Locate the cell with the specified text and output its (X, Y) center coordinate. 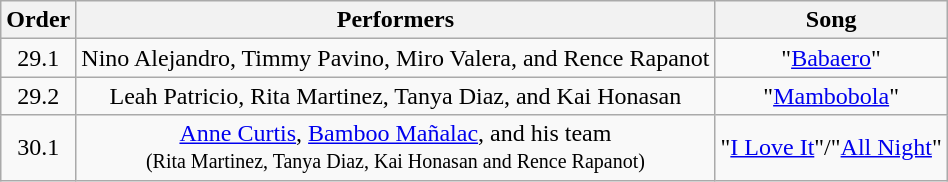
Song (831, 20)
Performers (396, 20)
Anne Curtis, Bamboo Mañalac, and his team(Rita Martinez, Tanya Diaz, Kai Honasan and Rence Rapanot) (396, 148)
Order (38, 20)
29.1 (38, 58)
Nino Alejandro, Timmy Pavino, Miro Valera, and Rence Rapanot (396, 58)
29.2 (38, 96)
"I Love It"/"All Night" (831, 148)
Leah Patricio, Rita Martinez, Tanya Diaz, and Kai Honasan (396, 96)
"Babaero" (831, 58)
30.1 (38, 148)
"Mambobola" (831, 96)
